Pinpoint the cell where the given text exists, returning its [X, Y] midpoint coordinate. 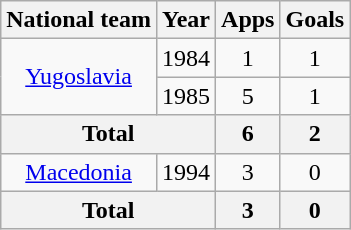
5 [248, 96]
Macedonia [79, 172]
1994 [186, 172]
Year [186, 20]
Goals [315, 20]
National team [79, 20]
Yugoslavia [79, 77]
2 [315, 134]
Apps [248, 20]
1984 [186, 58]
1985 [186, 96]
6 [248, 134]
